Pinpoint the cell where the given text exists, returning its (X, Y) midpoint coordinate. 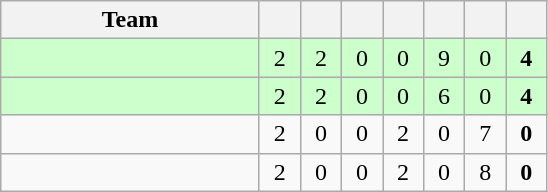
6 (444, 96)
7 (486, 134)
Team (130, 20)
9 (444, 58)
8 (486, 172)
